Capture the cell that displays the provided text and extract its [X, Y] central coordinate. 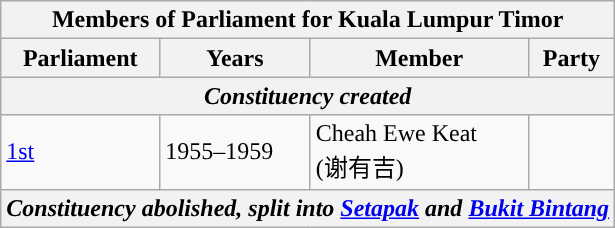
Cheah Ewe Keat (谢有吉) [419, 152]
Members of Parliament for Kuala Lumpur Timor [308, 20]
Parliament [80, 58]
1st [80, 152]
1955–1959 [236, 152]
Constituency created [308, 96]
Years [236, 58]
Party [572, 58]
Member [419, 58]
Constituency abolished, split into Setapak and Bukit Bintang [308, 208]
